Capture the cell that displays the provided text and extract its (X, Y) central coordinate. 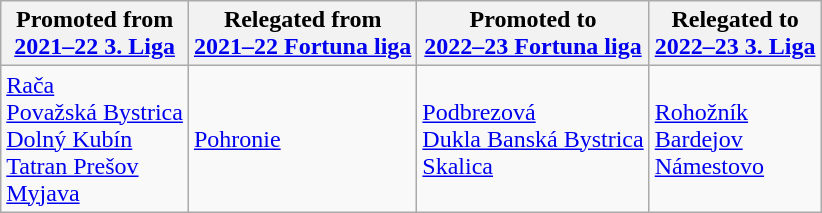
Relegated to2022–23 3. Liga (735, 34)
Promoted from2021–22 3. Liga (95, 34)
Promoted to2022–23 Fortuna liga (533, 34)
RačaPovažská BystricaDolný KubínTatran PrešovMyjava (95, 139)
Pohronie (302, 139)
PodbrezováDukla Banská BystricaSkalica (533, 139)
Relegated from2021–22 Fortuna liga (302, 34)
RohožníkBardejovNámestovo (735, 139)
